Search for the cell housing the specified text and yield its (X, Y) center coordinate. 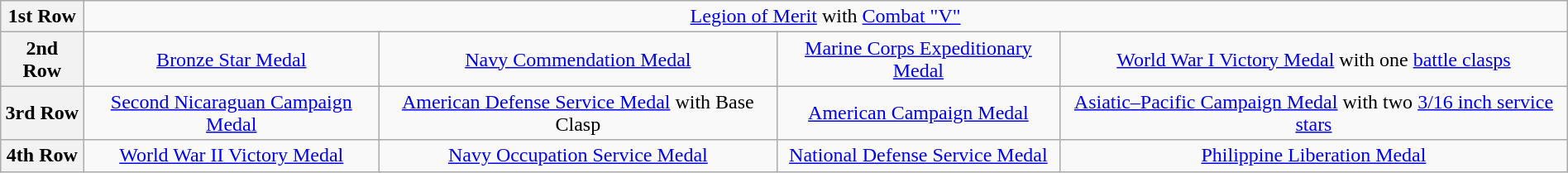
4th Row (42, 156)
Navy Occupation Service Medal (578, 156)
American Campaign Medal (918, 113)
2nd Row (42, 60)
Navy Commendation Medal (578, 60)
Bronze Star Medal (232, 60)
Philippine Liberation Medal (1314, 156)
Second Nicaraguan Campaign Medal (232, 113)
1st Row (42, 17)
World War II Victory Medal (232, 156)
American Defense Service Medal with Base Clasp (578, 113)
Legion of Merit with Combat "V" (825, 17)
Asiatic–Pacific Campaign Medal with two 3/16 inch service stars (1314, 113)
3rd Row (42, 113)
National Defense Service Medal (918, 156)
World War I Victory Medal with one battle clasps (1314, 60)
Marine Corps Expeditionary Medal (918, 60)
